Detect which cell encompasses the target text, then output its (X, Y) center coordinate. 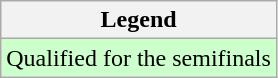
Legend (139, 20)
Qualified for the semifinals (139, 58)
